Pinpoint the cell where the given text exists, returning its (x, y) midpoint coordinate. 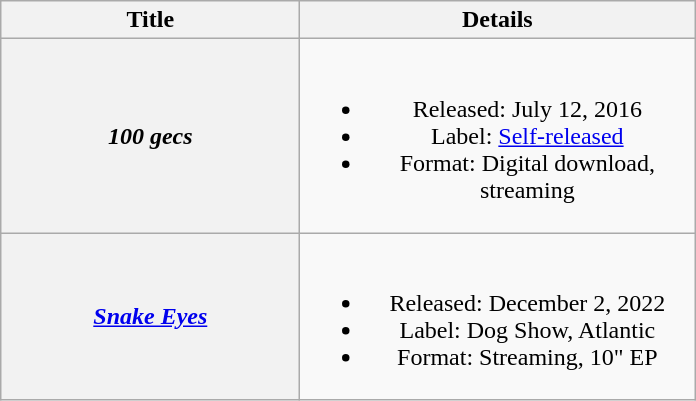
Title (150, 20)
100 gecs (150, 136)
Snake Eyes (150, 316)
Released: July 12, 2016Label: Self-releasedFormat: Digital download, streaming (498, 136)
Released: December 2, 2022Label: Dog Show, AtlanticFormat: Streaming, 10" EP (498, 316)
Details (498, 20)
